Return the (x, y) coordinate for the center point of the cell that contains the specified text.  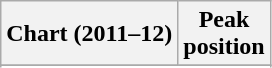
Peakposition (224, 34)
Chart (2011–12) (90, 34)
